Scan for the cell matching the given text and deliver its [X, Y] coordinate at center. 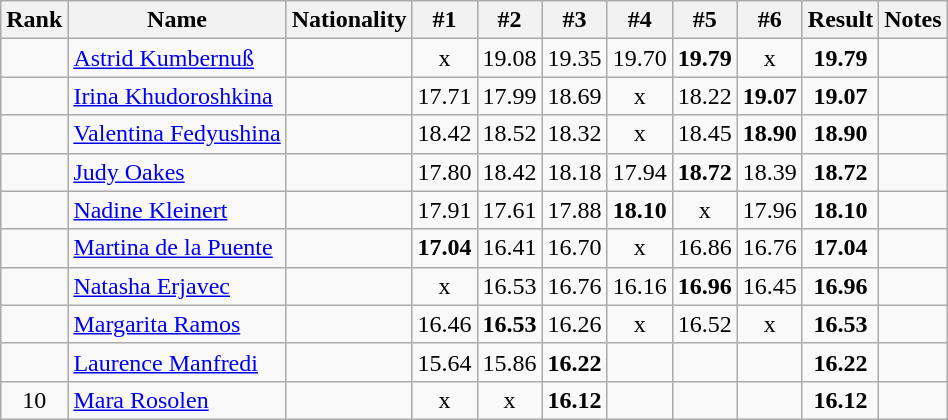
Martina de la Puente [177, 248]
Rank [34, 20]
18.22 [704, 96]
#1 [444, 20]
#3 [574, 20]
17.80 [444, 172]
15.86 [510, 362]
Name [177, 20]
Mara Rosolen [177, 400]
18.18 [574, 172]
Astrid Kumbernuß [177, 58]
19.35 [574, 58]
Result [840, 20]
Nadine Kleinert [177, 210]
18.69 [574, 96]
10 [34, 400]
Natasha Erjavec [177, 286]
Valentina Fedyushina [177, 134]
16.70 [574, 248]
18.32 [574, 134]
16.16 [640, 286]
17.96 [770, 210]
18.52 [510, 134]
#5 [704, 20]
17.99 [510, 96]
19.70 [640, 58]
16.52 [704, 324]
16.41 [510, 248]
16.86 [704, 248]
17.94 [640, 172]
17.91 [444, 210]
18.39 [770, 172]
#6 [770, 20]
Nationality [349, 20]
16.45 [770, 286]
Margarita Ramos [177, 324]
15.64 [444, 362]
17.71 [444, 96]
17.88 [574, 210]
Judy Oakes [177, 172]
Notes [913, 20]
Irina Khudoroshkina [177, 96]
19.08 [510, 58]
#4 [640, 20]
16.26 [574, 324]
18.45 [704, 134]
16.46 [444, 324]
Laurence Manfredi [177, 362]
17.61 [510, 210]
#2 [510, 20]
